Scan for the cell matching the given text and deliver its [x, y] coordinate at center. 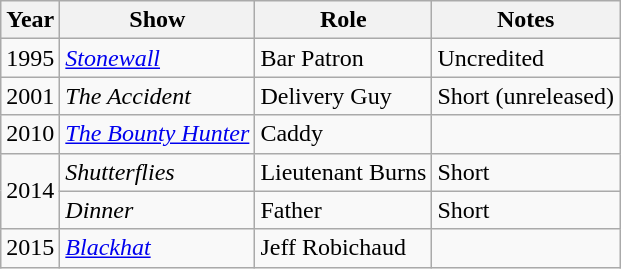
Role [344, 20]
2001 [30, 96]
The Accident [158, 96]
Year [30, 20]
Notes [526, 20]
Dinner [158, 210]
Father [344, 210]
Uncredited [526, 58]
Stonewall [158, 58]
Show [158, 20]
Lieutenant Burns [344, 172]
2015 [30, 248]
2014 [30, 191]
The Bounty Hunter [158, 134]
Shutterflies [158, 172]
Bar Patron [344, 58]
Delivery Guy [344, 96]
2010 [30, 134]
1995 [30, 58]
Caddy [344, 134]
Short (unreleased) [526, 96]
Blackhat [158, 248]
Jeff Robichaud [344, 248]
